Capture the cell that displays the provided text and extract its (x, y) central coordinate. 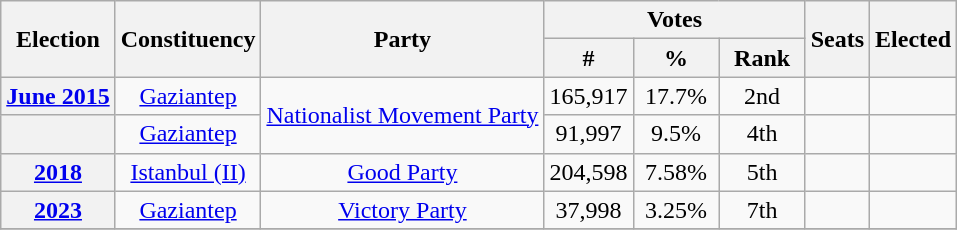
Rank (762, 58)
Victory Party (402, 210)
3.25% (676, 210)
Elected (914, 39)
Election (58, 39)
2018 (58, 172)
4th (762, 134)
7.58% (676, 172)
7th (762, 210)
Seats (837, 39)
Constituency (188, 39)
2nd (762, 96)
June 2015 (58, 96)
37,998 (588, 210)
Votes (674, 20)
2023 (58, 210)
# (588, 58)
Good Party (402, 172)
91,997 (588, 134)
% (676, 58)
9.5% (676, 134)
Nationalist Movement Party (402, 115)
204,598 (588, 172)
Istanbul (II) (188, 172)
17.7% (676, 96)
5th (762, 172)
165,917 (588, 96)
Party (402, 39)
